Capture the cell that displays the provided text and extract its (X, Y) central coordinate. 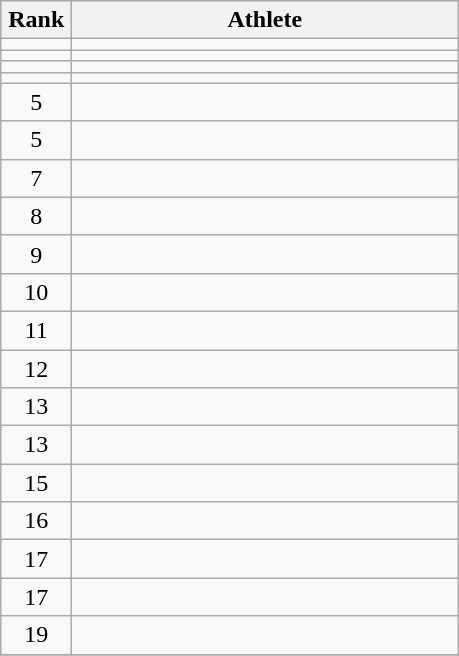
9 (36, 254)
10 (36, 292)
Athlete (265, 20)
Rank (36, 20)
12 (36, 369)
8 (36, 216)
15 (36, 483)
16 (36, 521)
7 (36, 178)
11 (36, 330)
19 (36, 635)
